Provide the (x, y) coordinate of the cell's center where the given text is located.  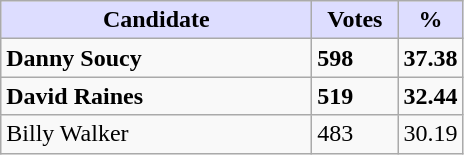
Votes (355, 20)
30.19 (430, 134)
David Raines (156, 96)
Danny Soucy (156, 58)
519 (355, 96)
483 (355, 134)
% (430, 20)
32.44 (430, 96)
Candidate (156, 20)
598 (355, 58)
37.38 (430, 58)
Billy Walker (156, 134)
